Scan for the cell matching the given text and deliver its (x, y) coordinate at center. 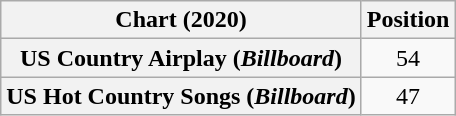
47 (408, 96)
US Country Airplay (Billboard) (181, 58)
Chart (2020) (181, 20)
US Hot Country Songs (Billboard) (181, 96)
54 (408, 58)
Position (408, 20)
